From the cell containing the given text, extract its center point as [X, Y] coordinate. 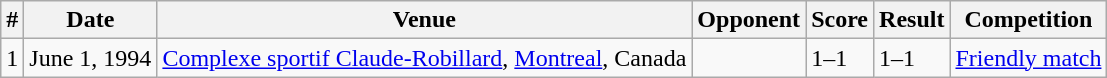
Friendly match [1028, 58]
Score [840, 20]
Opponent [749, 20]
June 1, 1994 [90, 58]
Result [912, 20]
Venue [424, 20]
Complexe sportif Claude-Robillard, Montreal, Canada [424, 58]
1 [12, 58]
Date [90, 20]
Competition [1028, 20]
# [12, 20]
